From the cell containing the given text, extract its center point as [x, y] coordinate. 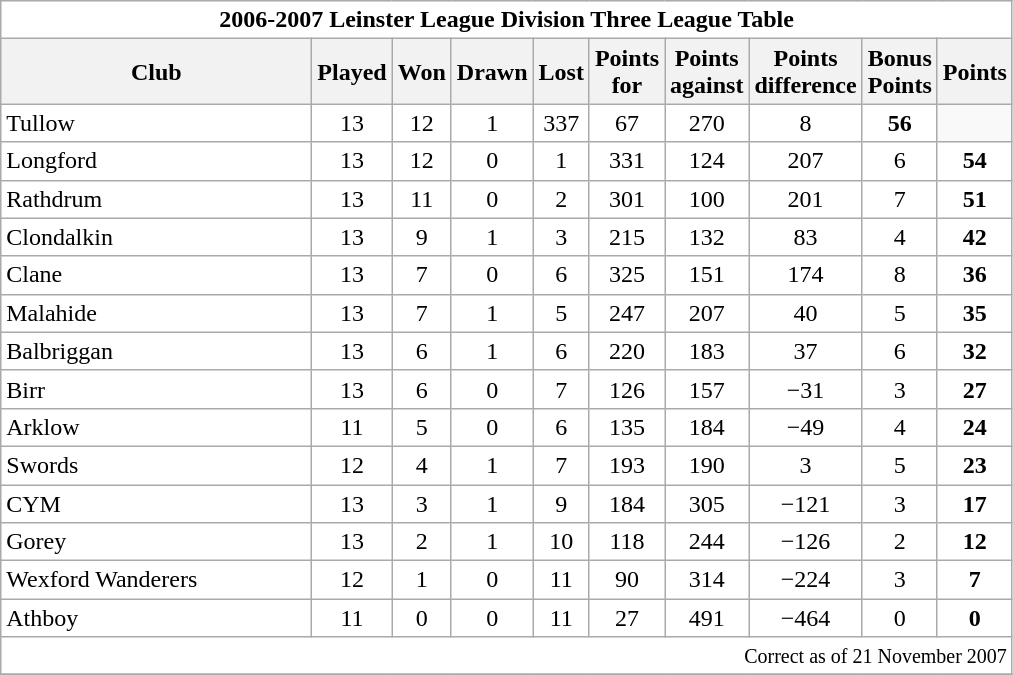
10 [561, 542]
183 [706, 351]
193 [626, 465]
305 [706, 503]
Clane [156, 275]
331 [626, 161]
Gorey [156, 542]
157 [706, 389]
CYM [156, 503]
Drawn [492, 72]
35 [974, 313]
270 [706, 123]
90 [626, 580]
124 [706, 161]
220 [626, 351]
Lost [561, 72]
42 [974, 237]
Swords [156, 465]
−464 [806, 618]
17 [974, 503]
126 [626, 389]
174 [806, 275]
Won [422, 72]
−121 [806, 503]
Tullow [156, 123]
2006-2007 Leinster League Division Three League Table [507, 20]
Longford [156, 161]
−49 [806, 427]
100 [706, 199]
Athboy [156, 618]
337 [561, 123]
32 [974, 351]
Malahide [156, 313]
37 [806, 351]
Correct as of 21 November 2007 [507, 656]
Played [352, 72]
201 [806, 199]
Arklow [156, 427]
Points difference [806, 72]
151 [706, 275]
Club [156, 72]
215 [626, 237]
Birr [156, 389]
247 [626, 313]
135 [626, 427]
36 [974, 275]
23 [974, 465]
−126 [806, 542]
Balbriggan [156, 351]
132 [706, 237]
301 [626, 199]
24 [974, 427]
Points for [626, 72]
Points against [706, 72]
Clondalkin [156, 237]
118 [626, 542]
314 [706, 580]
51 [974, 199]
−224 [806, 580]
244 [706, 542]
Wexford Wanderers [156, 580]
40 [806, 313]
67 [626, 123]
−31 [806, 389]
56 [900, 123]
Bonus Points [900, 72]
83 [806, 237]
491 [706, 618]
190 [706, 465]
Rathdrum [156, 199]
54 [974, 161]
325 [626, 275]
Points [974, 72]
